Capture the cell that displays the provided text and extract its (X, Y) central coordinate. 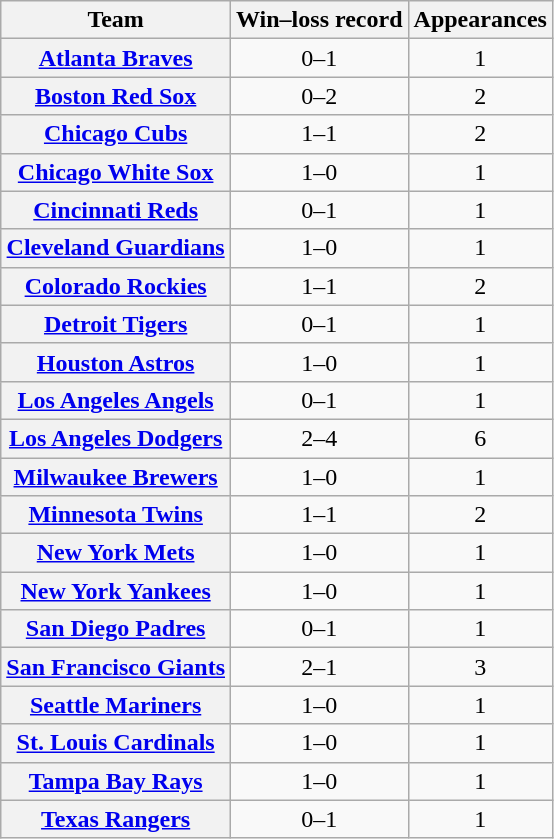
Team (116, 20)
Texas Rangers (116, 819)
Boston Red Sox (116, 96)
Appearances (480, 20)
New York Yankees (116, 591)
Minnesota Twins (116, 515)
Los Angeles Dodgers (116, 438)
2–4 (320, 438)
Seattle Mariners (116, 705)
2–1 (320, 667)
Los Angeles Angels (116, 400)
St. Louis Cardinals (116, 743)
Colorado Rockies (116, 286)
New York Mets (116, 553)
0–2 (320, 96)
Milwaukee Brewers (116, 477)
Chicago White Sox (116, 172)
San Diego Padres (116, 629)
Cleveland Guardians (116, 248)
Atlanta Braves (116, 58)
Chicago Cubs (116, 134)
Detroit Tigers (116, 324)
Tampa Bay Rays (116, 781)
Houston Astros (116, 362)
3 (480, 667)
Win–loss record (320, 20)
Cincinnati Reds (116, 210)
6 (480, 438)
San Francisco Giants (116, 667)
